Return the (x, y) coordinate for the center point of the cell that contains the specified text.  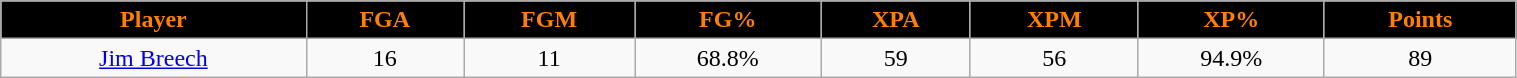
XPM (1054, 20)
Player (154, 20)
16 (384, 58)
56 (1054, 58)
89 (1420, 58)
FG% (728, 20)
59 (896, 58)
XP% (1231, 20)
11 (550, 58)
Jim Breech (154, 58)
FGM (550, 20)
FGA (384, 20)
94.9% (1231, 58)
68.8% (728, 58)
Points (1420, 20)
XPA (896, 20)
